From the cell containing the given text, extract its center point as [X, Y] coordinate. 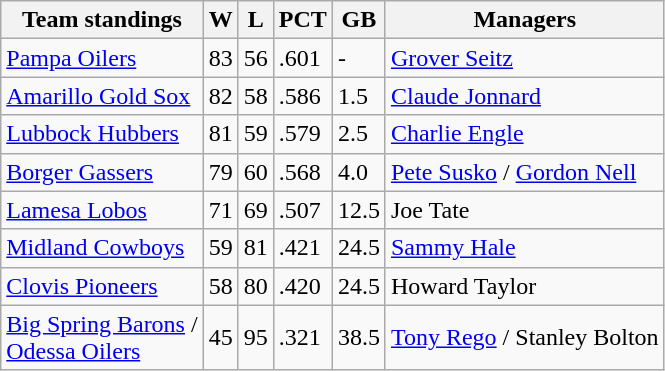
Amarillo Gold Sox [102, 96]
.507 [302, 210]
.321 [302, 338]
4.0 [358, 172]
.568 [302, 172]
GB [358, 20]
Managers [524, 20]
.586 [302, 96]
Joe Tate [524, 210]
.420 [302, 286]
Pete Susko / Gordon Nell [524, 172]
79 [220, 172]
W [220, 20]
82 [220, 96]
Tony Rego / Stanley Bolton [524, 338]
60 [256, 172]
Charlie Engle [524, 134]
38.5 [358, 338]
Claude Jonnard [524, 96]
1.5 [358, 96]
69 [256, 210]
Sammy Hale [524, 248]
80 [256, 286]
Clovis Pioneers [102, 286]
Grover Seitz [524, 58]
- [358, 58]
56 [256, 58]
45 [220, 338]
Lubbock Hubbers [102, 134]
Pampa Oilers [102, 58]
Howard Taylor [524, 286]
95 [256, 338]
2.5 [358, 134]
83 [220, 58]
71 [220, 210]
Team standings [102, 20]
L [256, 20]
.421 [302, 248]
.601 [302, 58]
Borger Gassers [102, 172]
Midland Cowboys [102, 248]
Big Spring Barons / Odessa Oilers [102, 338]
12.5 [358, 210]
Lamesa Lobos [102, 210]
.579 [302, 134]
PCT [302, 20]
